Identify which cell holds the provided text, then report its [x, y] central coordinate. 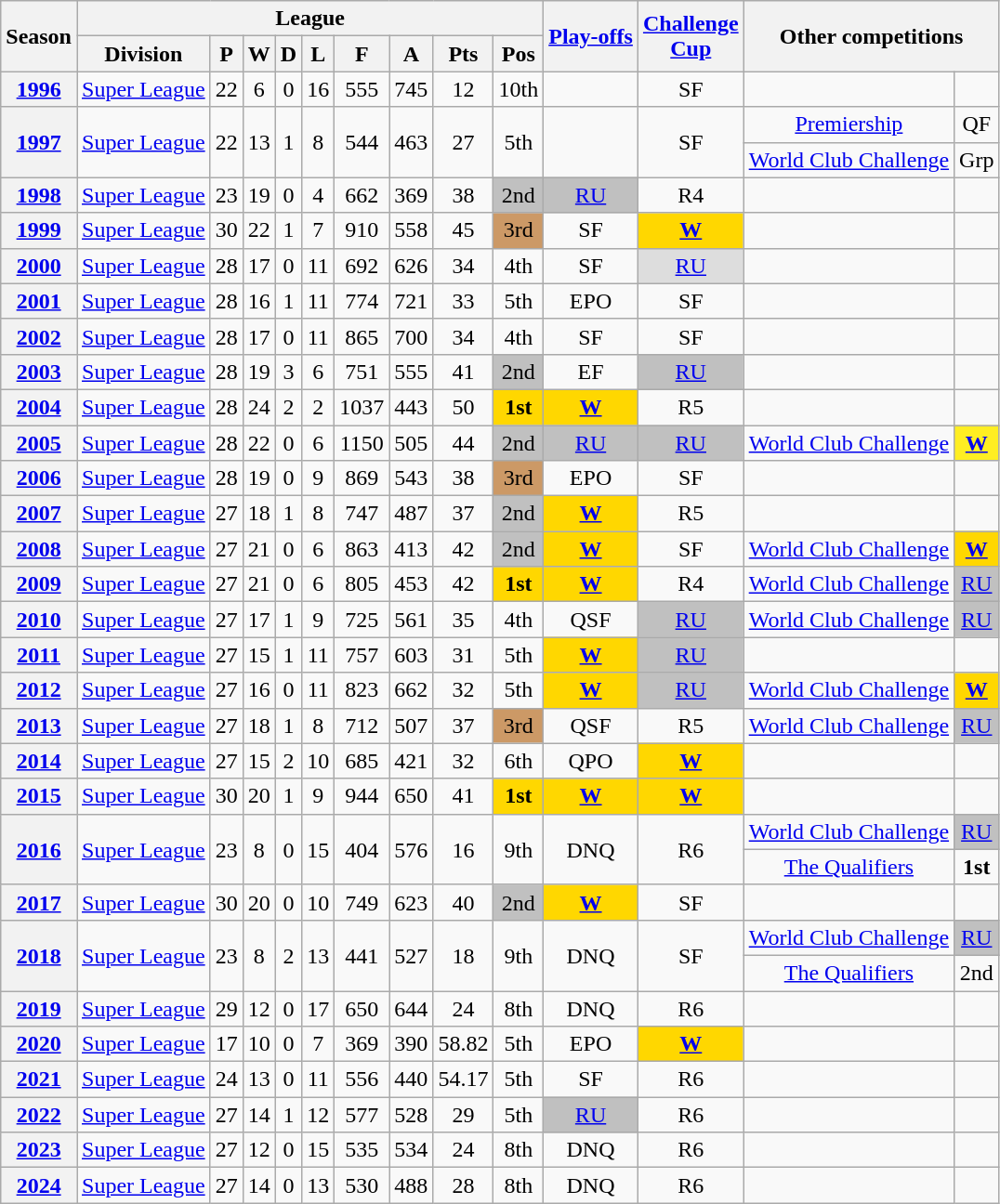
865 [362, 336]
757 [362, 655]
2003 [39, 372]
805 [362, 584]
2005 [39, 443]
721 [411, 301]
QF [977, 124]
2016 [39, 849]
404 [362, 849]
ChallengeCup [691, 36]
558 [411, 230]
1037 [362, 407]
507 [411, 726]
535 [362, 1150]
413 [411, 549]
751 [362, 372]
D [288, 54]
2010 [39, 620]
700 [411, 336]
745 [411, 89]
561 [411, 620]
6th [519, 761]
League [309, 19]
3 [288, 372]
31 [463, 655]
2006 [39, 478]
2000 [39, 266]
443 [411, 407]
623 [411, 902]
534 [411, 1150]
44 [463, 443]
1998 [39, 195]
1150 [362, 443]
577 [362, 1115]
644 [411, 1008]
544 [362, 142]
712 [362, 726]
2009 [39, 584]
2023 [39, 1150]
45 [463, 230]
2012 [39, 690]
910 [362, 230]
626 [411, 266]
58.82 [463, 1044]
2011 [39, 655]
556 [362, 1080]
A [411, 54]
944 [362, 796]
10th [519, 89]
2002 [39, 336]
2019 [39, 1008]
Play-offs [591, 36]
2014 [39, 761]
749 [362, 902]
1997 [39, 142]
54.17 [463, 1080]
576 [411, 849]
823 [362, 690]
488 [411, 1185]
453 [411, 584]
685 [362, 761]
Premiership [849, 124]
441 [362, 955]
463 [411, 142]
2007 [39, 514]
2017 [39, 902]
390 [411, 1044]
2013 [39, 726]
Pts [463, 54]
2022 [39, 1115]
1996 [39, 89]
747 [362, 514]
33 [463, 301]
EF [591, 372]
692 [362, 266]
2024 [39, 1185]
505 [411, 443]
F [362, 54]
4 [318, 195]
Division [143, 54]
L [318, 54]
869 [362, 478]
2021 [39, 1080]
Season [39, 36]
40 [463, 902]
2004 [39, 407]
Grp [977, 160]
2018 [39, 955]
1999 [39, 230]
50 [463, 407]
Other competitions [872, 36]
2001 [39, 301]
528 [411, 1115]
603 [411, 655]
487 [411, 514]
774 [362, 301]
P [227, 54]
2008 [39, 549]
2015 [39, 796]
Pos [519, 54]
543 [411, 478]
35 [463, 620]
527 [411, 955]
725 [362, 620]
530 [362, 1185]
2020 [39, 1044]
QPO [591, 761]
440 [411, 1080]
421 [411, 761]
863 [362, 549]
